Detect which cell encompasses the target text, then output its [X, Y] center coordinate. 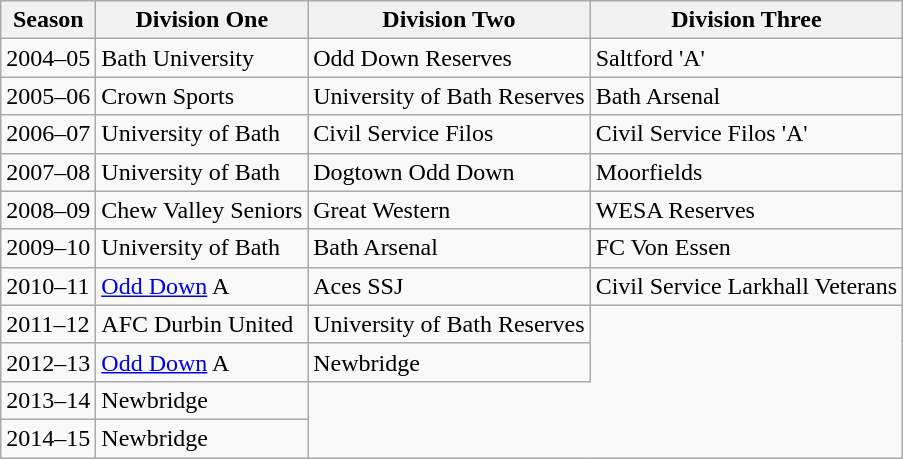
Chew Valley Seniors [202, 210]
Moorfields [746, 172]
Civil Service Filos [449, 134]
2006–07 [48, 134]
WESA Reserves [746, 210]
Civil Service Filos 'A' [746, 134]
Aces SSJ [449, 286]
Civil Service Larkhall Veterans [746, 286]
2009–10 [48, 248]
2008–09 [48, 210]
Dogtown Odd Down [449, 172]
Bath University [202, 58]
2014–15 [48, 438]
AFC Durbin United [202, 324]
2007–08 [48, 172]
Crown Sports [202, 96]
Division Two [449, 20]
Season [48, 20]
2011–12 [48, 324]
2004–05 [48, 58]
Odd Down Reserves [449, 58]
Great Western [449, 210]
Division One [202, 20]
FC Von Essen [746, 248]
2012–13 [48, 362]
Division Three [746, 20]
2005–06 [48, 96]
2013–14 [48, 400]
Saltford 'A' [746, 58]
2010–11 [48, 286]
